Scan for the cell matching the given text and deliver its [x, y] coordinate at center. 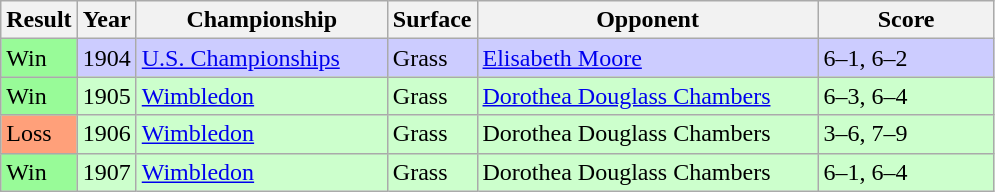
1906 [106, 134]
6–3, 6–4 [906, 96]
Result [39, 20]
1905 [106, 96]
6–1, 6–4 [906, 172]
Opponent [648, 20]
1907 [106, 172]
Score [906, 20]
3–6, 7–9 [906, 134]
Championship [262, 20]
Year [106, 20]
6–1, 6–2 [906, 58]
U.S. Championships [262, 58]
1904 [106, 58]
Loss [39, 134]
Surface [432, 20]
Elisabeth Moore [648, 58]
